Detect which cell encompasses the target text, then output its (X, Y) center coordinate. 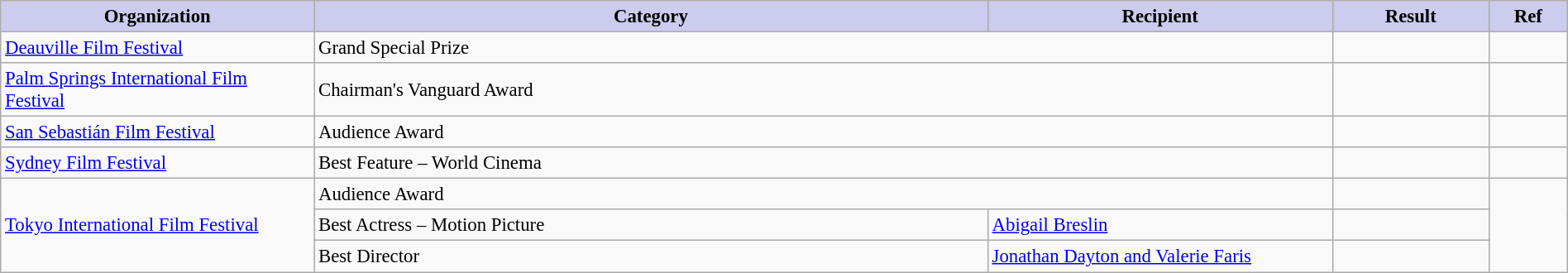
Abigail Breslin (1159, 226)
Grand Special Prize (824, 48)
Tokyo International Film Festival (157, 225)
Result (1411, 17)
Ref (1528, 17)
Deauville Film Festival (157, 48)
San Sebastián Film Festival (157, 132)
Best Actress – Motion Picture (652, 226)
Jonathan Dayton and Valerie Faris (1159, 256)
Recipient (1159, 17)
Sydney Film Festival (157, 163)
Best Feature – World Cinema (824, 163)
Category (652, 17)
Best Director (652, 256)
Chairman's Vanguard Award (824, 89)
Palm Springs International Film Festival (157, 89)
Organization (157, 17)
